Extract the (x, y) coordinate from the center of the cell holding the provided text.  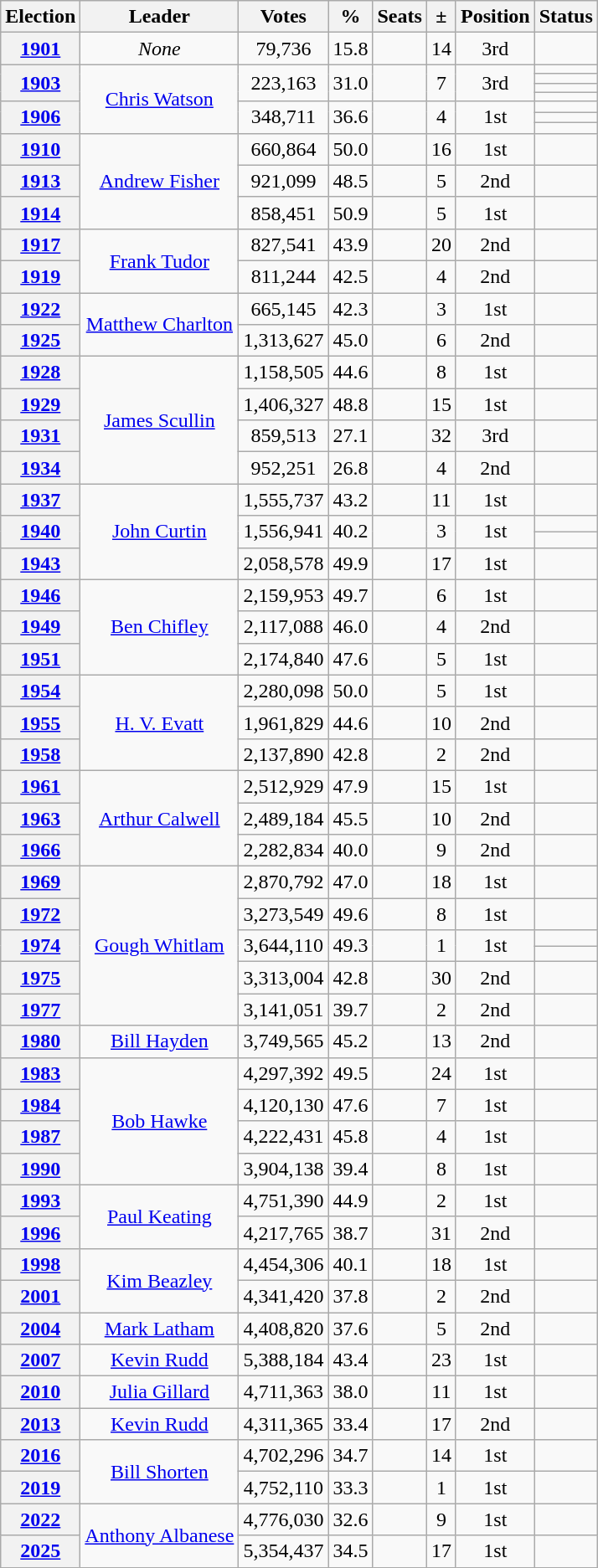
1943 (40, 563)
26.8 (350, 468)
43.2 (350, 500)
Chris Watson (159, 99)
4,702,296 (283, 1456)
Bill Shorten (159, 1472)
45.5 (350, 818)
1987 (40, 1137)
49.7 (350, 595)
40.2 (350, 532)
3,749,565 (283, 1041)
49.5 (350, 1073)
2,159,953 (283, 595)
Kim Beazley (159, 1280)
James Scullin (159, 420)
Ben Chifley (159, 627)
1975 (40, 978)
2,870,792 (283, 882)
4,776,030 (283, 1519)
2,280,098 (283, 691)
Matthew Charlton (159, 325)
4,408,820 (283, 1329)
1,556,941 (283, 532)
36.6 (350, 117)
13 (441, 1041)
1937 (40, 500)
31 (441, 1232)
3,644,110 (283, 946)
1903 (40, 83)
1969 (40, 882)
2,282,834 (283, 851)
4,341,420 (283, 1296)
1949 (40, 627)
1925 (40, 341)
23 (441, 1360)
2,174,840 (283, 659)
1917 (40, 244)
Seats (400, 17)
37.8 (350, 1296)
1,158,505 (283, 373)
50.9 (350, 213)
1,961,829 (283, 722)
1998 (40, 1264)
1,555,737 (283, 500)
45.0 (350, 341)
1928 (40, 373)
4,751,390 (283, 1200)
27.1 (350, 436)
33.3 (350, 1488)
1929 (40, 404)
42.3 (350, 309)
2010 (40, 1392)
665,145 (283, 309)
1,313,627 (283, 341)
2019 (40, 1488)
Frank Tudor (159, 260)
1919 (40, 276)
± (441, 17)
48.5 (350, 181)
1954 (40, 691)
43.4 (350, 1360)
1946 (40, 595)
1934 (40, 468)
Andrew Fisher (159, 181)
660,864 (283, 149)
37.6 (350, 1329)
Election (40, 17)
Bob Hawke (159, 1121)
2001 (40, 1296)
38.0 (350, 1392)
827,541 (283, 244)
4,222,431 (283, 1137)
Leader (159, 17)
1914 (40, 213)
H. V. Evatt (159, 722)
40.0 (350, 851)
None (159, 49)
34.7 (350, 1456)
4,120,130 (283, 1105)
2016 (40, 1456)
33.4 (350, 1424)
43.9 (350, 244)
39.4 (350, 1169)
1958 (40, 754)
49.9 (350, 563)
46.0 (350, 627)
1996 (40, 1232)
% (350, 17)
Bill Hayden (159, 1041)
1931 (40, 436)
1963 (40, 818)
15.8 (350, 49)
34.5 (350, 1551)
223,163 (283, 83)
4,711,363 (283, 1392)
38.7 (350, 1232)
3,141,051 (283, 1010)
20 (441, 244)
Paul Keating (159, 1216)
1980 (40, 1041)
45.2 (350, 1041)
48.8 (350, 404)
1961 (40, 786)
John Curtin (159, 532)
Gough Whitlam (159, 946)
1,406,327 (283, 404)
1910 (40, 149)
1972 (40, 914)
32.6 (350, 1519)
44.9 (350, 1200)
79,736 (283, 49)
4,311,365 (283, 1424)
45.8 (350, 1137)
1966 (40, 851)
1906 (40, 117)
49.3 (350, 946)
1940 (40, 532)
1913 (40, 181)
2007 (40, 1360)
1974 (40, 946)
30 (441, 978)
348,711 (283, 117)
2,137,890 (283, 754)
4,217,765 (283, 1232)
2,058,578 (283, 563)
Position (495, 17)
Status (566, 17)
3,273,549 (283, 914)
5,354,437 (283, 1551)
32 (441, 436)
858,451 (283, 213)
1993 (40, 1200)
1955 (40, 722)
3,904,138 (283, 1169)
24 (441, 1073)
2,512,929 (283, 786)
859,513 (283, 436)
Arthur Calwell (159, 818)
1990 (40, 1169)
16 (441, 149)
5,388,184 (283, 1360)
Votes (283, 17)
Anthony Albanese (159, 1535)
2,117,088 (283, 627)
40.1 (350, 1264)
811,244 (283, 276)
1984 (40, 1105)
1951 (40, 659)
Julia Gillard (159, 1392)
49.6 (350, 914)
2004 (40, 1329)
31.0 (350, 83)
2,489,184 (283, 818)
2022 (40, 1519)
47.0 (350, 882)
1922 (40, 309)
921,099 (283, 181)
4,297,392 (283, 1073)
39.7 (350, 1010)
1977 (40, 1010)
47.9 (350, 786)
3,313,004 (283, 978)
Mark Latham (159, 1329)
1983 (40, 1073)
1901 (40, 49)
42.5 (350, 276)
2013 (40, 1424)
952,251 (283, 468)
4,454,306 (283, 1264)
4,752,110 (283, 1488)
2025 (40, 1551)
